From the cell containing the given text, extract its center point as (x, y) coordinate. 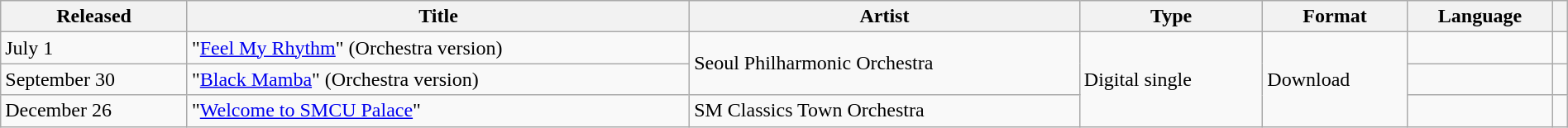
Type (1171, 17)
Title (438, 17)
Digital single (1171, 79)
Language (1480, 17)
Released (94, 17)
"Feel My Rhythm" (Orchestra version) (438, 48)
"Black Mamba" (Orchestra version) (438, 79)
September 30 (94, 79)
Artist (885, 17)
July 1 (94, 48)
Format (1335, 17)
December 26 (94, 111)
"Welcome to SMCU Palace" (438, 111)
Download (1335, 79)
SM Classics Town Orchestra (885, 111)
Seoul Philharmonic Orchestra (885, 64)
